Return the [X, Y] coordinate for the center point of the cell that contains the specified text.  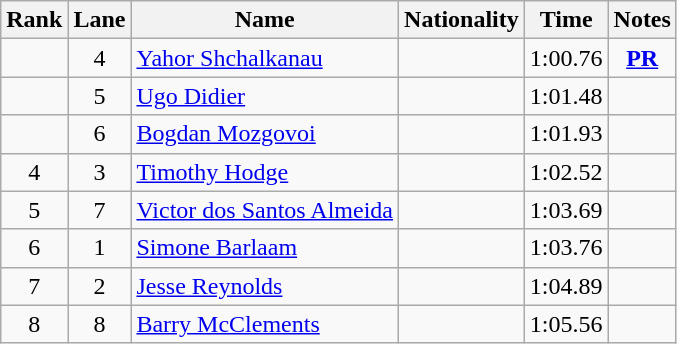
Rank [34, 20]
PR [642, 58]
1:02.52 [566, 172]
1:05.56 [566, 324]
Notes [642, 20]
1:04.89 [566, 286]
2 [100, 286]
Timothy Hodge [265, 172]
1:03.76 [566, 248]
Ugo Didier [265, 96]
Time [566, 20]
3 [100, 172]
Nationality [462, 20]
1:00.76 [566, 58]
Simone Barlaam [265, 248]
1:01.93 [566, 134]
Name [265, 20]
1 [100, 248]
Yahor Shchalkanau [265, 58]
Victor dos Santos Almeida [265, 210]
Lane [100, 20]
Jesse Reynolds [265, 286]
1:03.69 [566, 210]
Bogdan Mozgovoi [265, 134]
1:01.48 [566, 96]
Barry McClements [265, 324]
